Output the (x, y) coordinate of the center of the cell containing the given text.  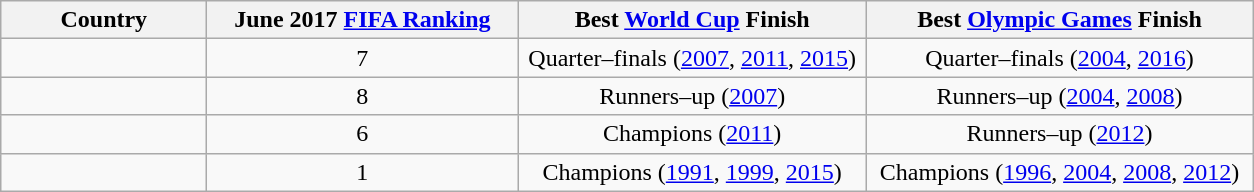
8 (362, 96)
June 2017 FIFA Ranking (362, 20)
Best World Cup Finish (692, 20)
Quarter–finals (2004, 2016) (1059, 58)
6 (362, 134)
1 (362, 172)
Runners–up (2007) (692, 96)
7 (362, 58)
Champions (2011) (692, 134)
Champions (1991, 1999, 2015) (692, 172)
Runners–up (2004, 2008) (1059, 96)
Runners–up (2012) (1059, 134)
Best Olympic Games Finish (1059, 20)
Quarter–finals (2007, 2011, 2015) (692, 58)
Country (104, 20)
Champions (1996, 2004, 2008, 2012) (1059, 172)
